Locate the cell with the specified text and output its [x, y] center coordinate. 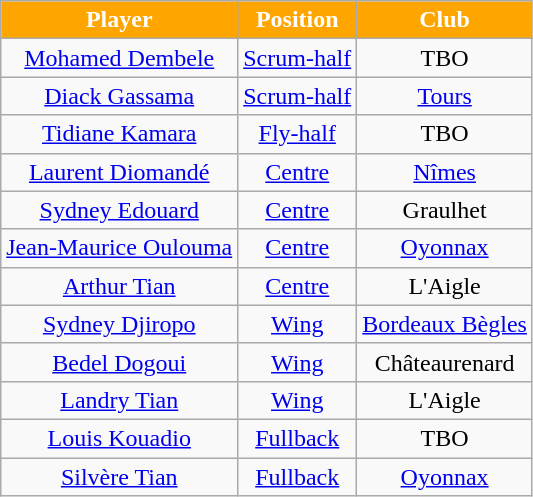
Jean-Maurice Oulouma [120, 248]
Nîmes [445, 172]
Landry Tian [120, 400]
Fly-half [298, 134]
Bordeaux Bègles [445, 324]
Silvère Tian [120, 477]
Arthur Tian [120, 286]
Louis Kouadio [120, 438]
Sydney Djiropo [120, 324]
Graulhet [445, 210]
Laurent Diomandé [120, 172]
Tours [445, 96]
Châteaurenard [445, 362]
Tidiane Kamara [120, 134]
Club [445, 20]
Diack Gassama [120, 96]
Position [298, 20]
Sydney Edouard [120, 210]
Mohamed Dembele [120, 58]
Player [120, 20]
Bedel Dogoui [120, 362]
